Search for the cell housing the specified text and yield its (x, y) center coordinate. 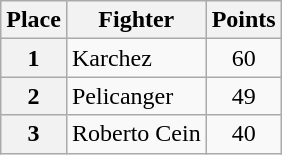
49 (244, 96)
2 (34, 96)
3 (34, 134)
40 (244, 134)
Points (244, 20)
Pelicanger (136, 96)
60 (244, 58)
1 (34, 58)
Roberto Cein (136, 134)
Fighter (136, 20)
Karchez (136, 58)
Place (34, 20)
